Capture the cell that displays the provided text and extract its [X, Y] central coordinate. 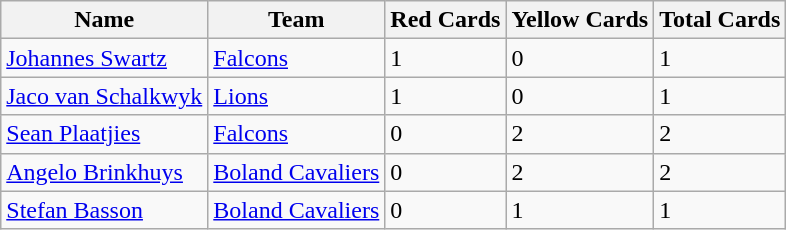
Stefan Basson [104, 210]
Total Cards [720, 20]
Johannes Swartz [104, 58]
Team [296, 20]
Lions [296, 96]
Yellow Cards [580, 20]
Name [104, 20]
Red Cards [446, 20]
Sean Plaatjies [104, 134]
Jaco van Schalkwyk [104, 96]
Angelo Brinkhuys [104, 172]
